Pinpoint the cell where the given text exists, returning its (X, Y) midpoint coordinate. 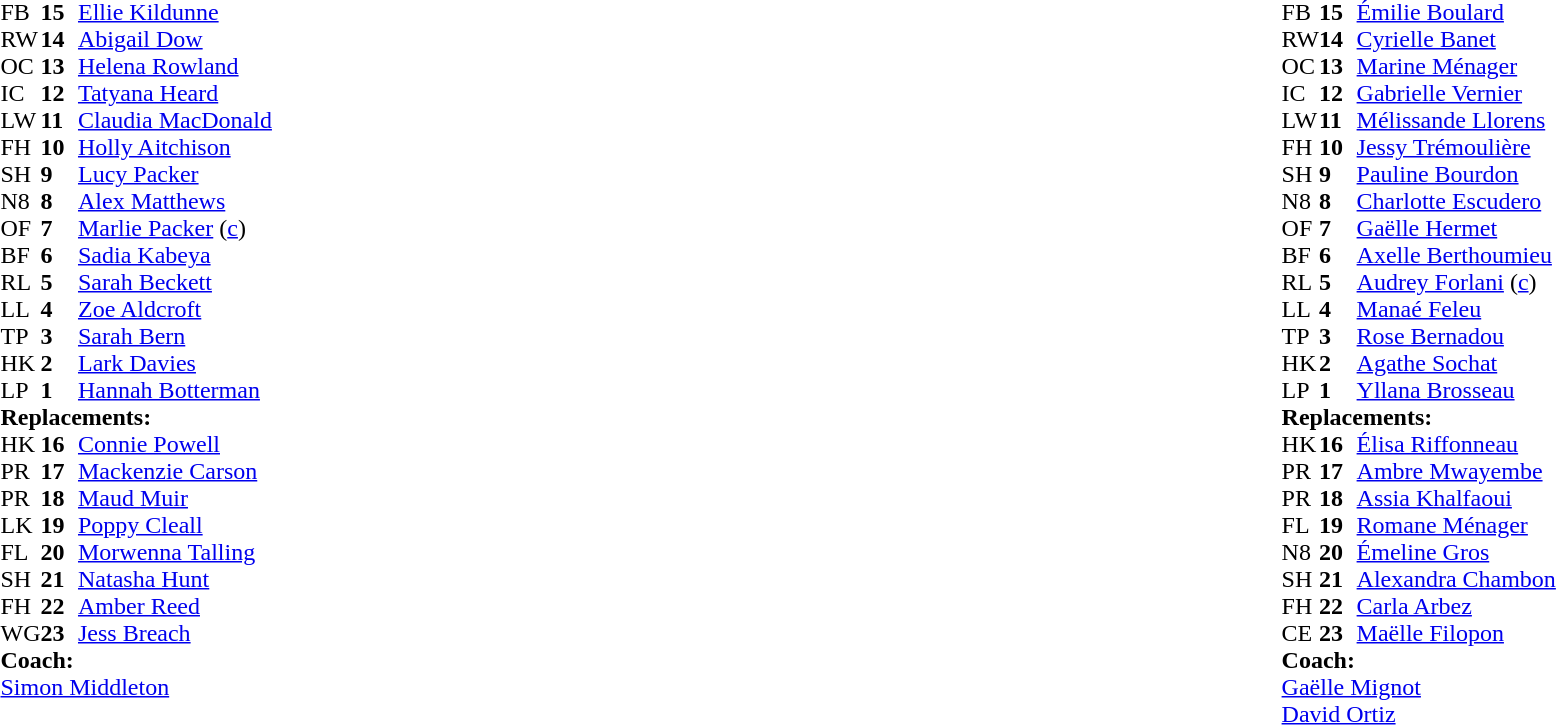
Helena Rowland (175, 66)
Zoe Aldcroft (175, 310)
Cyrielle Banet (1456, 40)
Morwenna Talling (175, 552)
Gabrielle Vernier (1456, 94)
Simon Middleton (136, 688)
CE (1301, 634)
Sarah Bern (175, 336)
LK (20, 526)
Jessy Trémoulière (1456, 148)
Hannah Botterman (175, 390)
Émeline Gros (1456, 552)
Axelle Berthoumieu (1456, 256)
Abigail Dow (175, 40)
Mélissande Llorens (1456, 120)
Manaé Feleu (1456, 310)
Sarah Beckett (175, 282)
Alex Matthews (175, 202)
Gaëlle Hermet (1456, 228)
Romane Ménager (1456, 526)
Holly Aitchison (175, 148)
Maëlle Filopon (1456, 634)
Mackenzie Carson (175, 472)
Maud Muir (175, 498)
Lark Davies (175, 364)
Natasha Hunt (175, 580)
Jess Breach (175, 634)
Rose Bernadou (1456, 336)
Ambre Mwayembe (1456, 472)
Charlotte Escudero (1456, 202)
Carla Arbez (1456, 606)
Marlie Packer (c) (175, 228)
Amber Reed (175, 606)
Sadia Kabeya (175, 256)
WG (20, 634)
Poppy Cleall (175, 526)
Tatyana Heard (175, 94)
Yllana Brosseau (1456, 390)
Élisa Riffonneau (1456, 444)
Marine Ménager (1456, 66)
Lucy Packer (175, 174)
Connie Powell (175, 444)
Claudia MacDonald (175, 120)
Alexandra Chambon (1456, 580)
Audrey Forlani (c) (1456, 282)
Pauline Bourdon (1456, 174)
Assia Khalfaoui (1456, 498)
Agathe Sochat (1456, 364)
